Determine the [X, Y] coordinate at the center of the cell enclosing the given text.  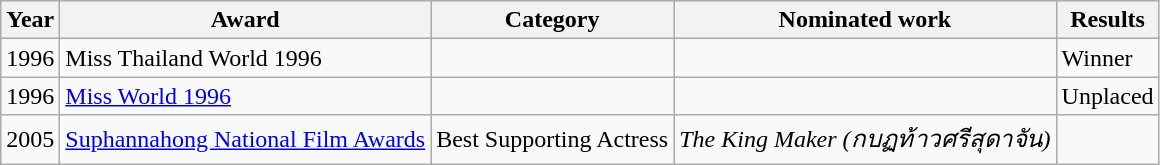
Category [552, 20]
Miss Thailand World 1996 [246, 58]
Miss World 1996 [246, 96]
Results [1108, 20]
Best Supporting Actress [552, 140]
Winner [1108, 58]
Award [246, 20]
Unplaced [1108, 96]
Suphannahong National Film Awards [246, 140]
2005 [30, 140]
The King Maker (กบฏท้าวศรีสุดาจัน) [865, 140]
Nominated work [865, 20]
Year [30, 20]
